Detect which cell encompasses the target text, then output its (X, Y) center coordinate. 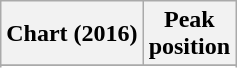
Peakposition (189, 34)
Chart (2016) (72, 34)
